Output the [x, y] coordinate of the center of the cell containing the given text.  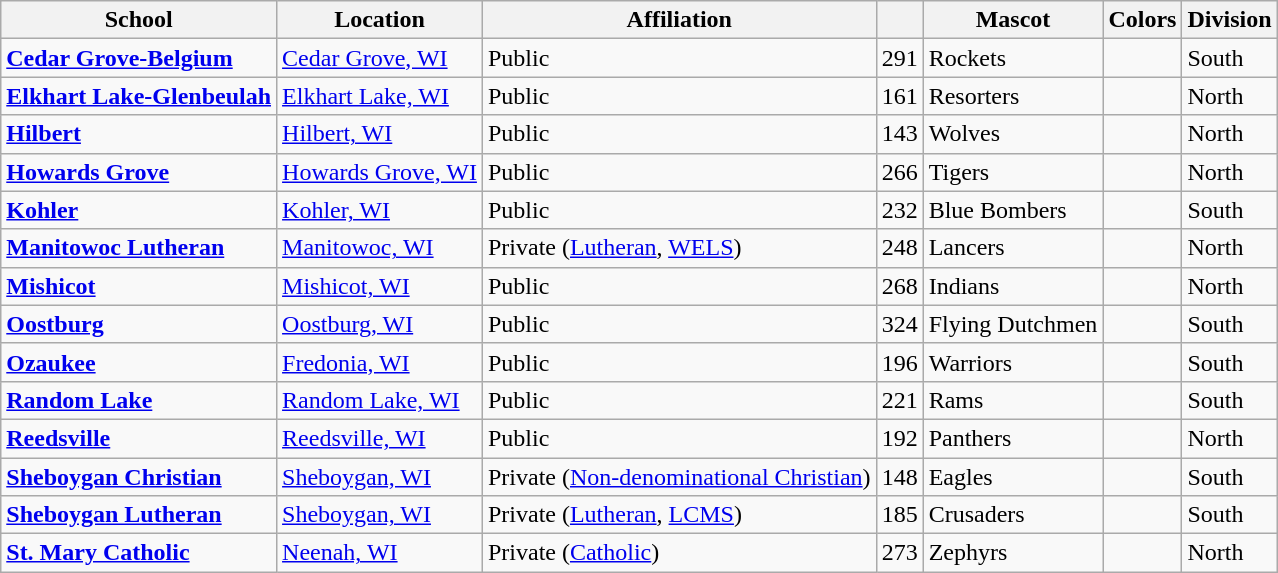
Mascot [1013, 20]
266 [900, 172]
Reedsville, WI [380, 438]
Tigers [1013, 172]
Eagles [1013, 477]
St. Mary Catholic [139, 553]
Affiliation [679, 20]
Crusaders [1013, 515]
Oostburg [139, 324]
Zephyrs [1013, 553]
Elkhart Lake-Glenbeulah [139, 96]
324 [900, 324]
221 [900, 400]
Private (Lutheran, LCMS) [679, 515]
291 [900, 58]
Private (Non-denominational Christian) [679, 477]
School [139, 20]
Rockets [1013, 58]
Manitowoc Lutheran [139, 248]
Neenah, WI [380, 553]
Kohler [139, 210]
Kohler, WI [380, 210]
185 [900, 515]
Cedar Grove-Belgium [139, 58]
Fredonia, WI [380, 362]
273 [900, 553]
Mishicot [139, 286]
Indians [1013, 286]
Rams [1013, 400]
Random Lake [139, 400]
Elkhart Lake, WI [380, 96]
192 [900, 438]
Warriors [1013, 362]
232 [900, 210]
Howards Grove, WI [380, 172]
Private (Catholic) [679, 553]
Manitowoc, WI [380, 248]
Division [1230, 20]
Blue Bombers [1013, 210]
161 [900, 96]
268 [900, 286]
Resorters [1013, 96]
Hilbert, WI [380, 134]
Reedsville [139, 438]
Lancers [1013, 248]
Wolves [1013, 134]
148 [900, 477]
248 [900, 248]
Sheboygan Lutheran [139, 515]
Panthers [1013, 438]
Colors [1142, 20]
Cedar Grove, WI [380, 58]
Private (Lutheran, WELS) [679, 248]
143 [900, 134]
Random Lake, WI [380, 400]
Oostburg, WI [380, 324]
Location [380, 20]
Mishicot, WI [380, 286]
196 [900, 362]
Howards Grove [139, 172]
Hilbert [139, 134]
Ozaukee [139, 362]
Flying Dutchmen [1013, 324]
Sheboygan Christian [139, 477]
